Extract the [X, Y] coordinate from the center of the cell holding the provided text.  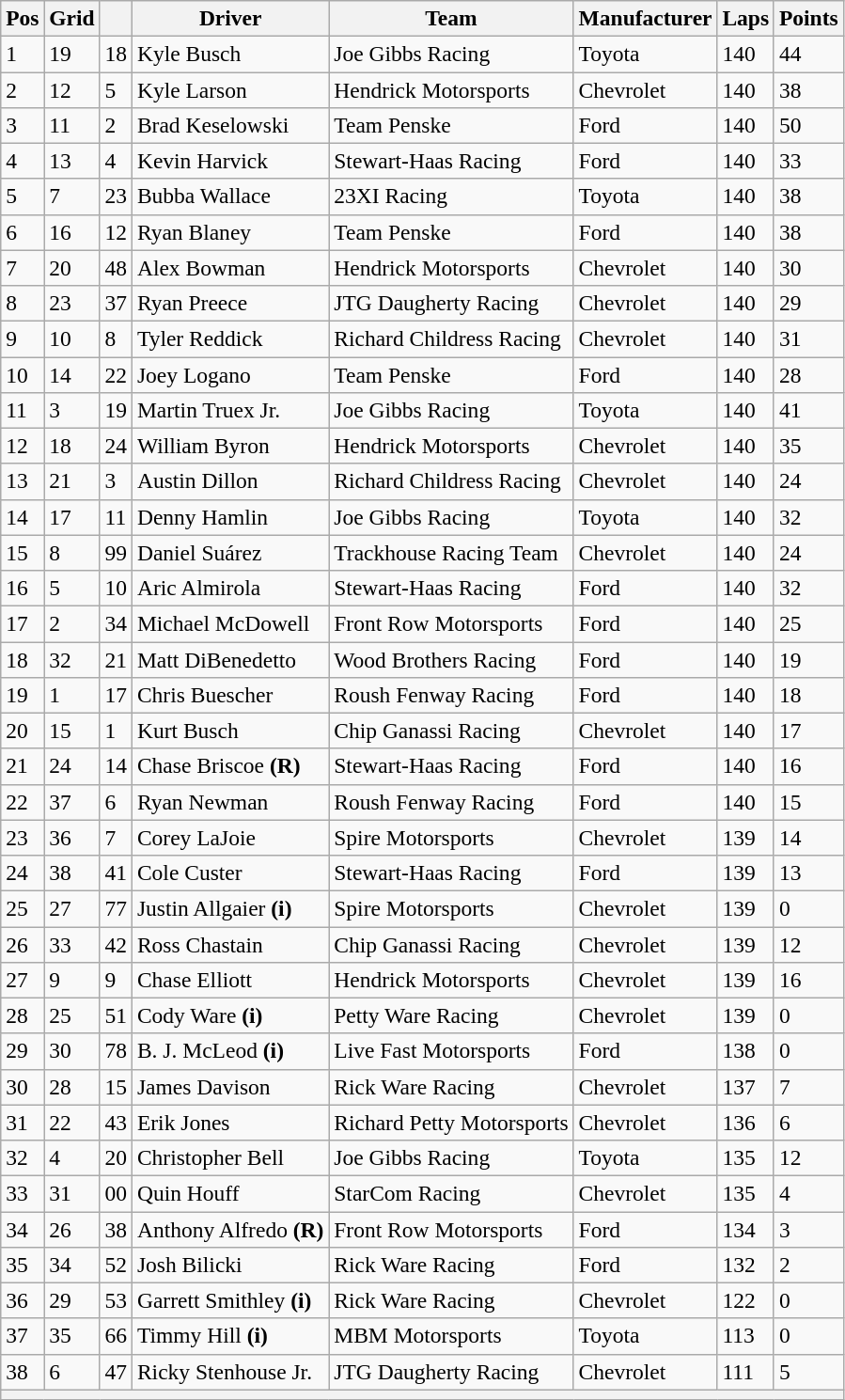
Tyler Reddick [229, 338]
Joey Logano [229, 374]
Live Fast Motorsports [451, 1051]
Aric Almirola [229, 588]
Trackhouse Racing Team [451, 553]
Justin Allgaier (i) [229, 908]
Team [451, 18]
Manufacturer [645, 18]
50 [808, 125]
Austin Dillon [229, 481]
Richard Petty Motorsports [451, 1123]
42 [116, 944]
23XI Racing [451, 197]
StarCom Racing [451, 1193]
99 [116, 553]
B. J. McLeod (i) [229, 1051]
Kevin Harvick [229, 161]
Christopher Bell [229, 1157]
Wood Brothers Racing [451, 659]
Points [808, 18]
Denny Hamlin [229, 517]
66 [116, 1336]
Josh Bilicki [229, 1265]
Corey LaJoie [229, 838]
Laps [746, 18]
137 [746, 1087]
William Byron [229, 446]
Kurt Busch [229, 731]
52 [116, 1265]
Chris Buescher [229, 695]
Driver [229, 18]
Chase Briscoe (R) [229, 766]
43 [116, 1123]
132 [746, 1265]
78 [116, 1051]
Ryan Preece [229, 303]
134 [746, 1229]
53 [116, 1300]
44 [808, 54]
Brad Keselowski [229, 125]
122 [746, 1300]
Daniel Suárez [229, 553]
77 [116, 908]
Kyle Busch [229, 54]
Martin Truex Jr. [229, 410]
Chase Elliott [229, 980]
Timmy Hill (i) [229, 1336]
113 [746, 1336]
Pos [23, 18]
Garrett Smithley (i) [229, 1300]
Kyle Larson [229, 89]
Alex Bowman [229, 268]
48 [116, 268]
Grid [71, 18]
Ryan Newman [229, 802]
Erik Jones [229, 1123]
Ryan Blaney [229, 232]
MBM Motorsports [451, 1336]
111 [746, 1372]
136 [746, 1123]
Michael McDowell [229, 623]
Quin Houff [229, 1193]
Matt DiBenedetto [229, 659]
Ross Chastain [229, 944]
138 [746, 1051]
Ricky Stenhouse Jr. [229, 1372]
James Davison [229, 1087]
Cole Custer [229, 873]
51 [116, 1015]
47 [116, 1372]
Petty Ware Racing [451, 1015]
00 [116, 1193]
Anthony Alfredo (R) [229, 1229]
Cody Ware (i) [229, 1015]
Bubba Wallace [229, 197]
